Provide the [X, Y] coordinate of the cell's center where the given text is located.  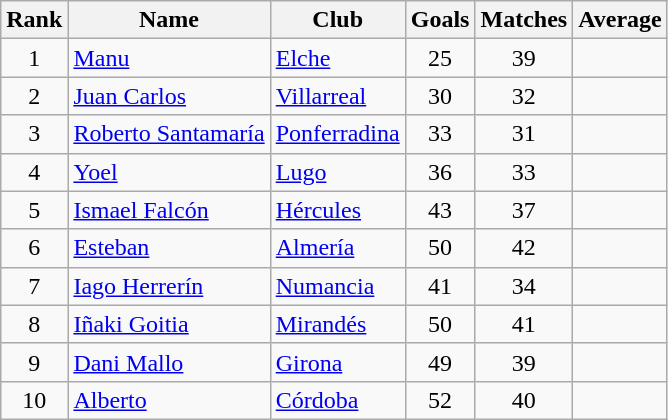
Almería [338, 248]
4 [34, 172]
25 [440, 58]
Average [620, 20]
Yoel [169, 172]
10 [34, 400]
Roberto Santamaría [169, 134]
42 [524, 248]
Numancia [338, 286]
Rank [34, 20]
Lugo [338, 172]
Name [169, 20]
Elche [338, 58]
34 [524, 286]
31 [524, 134]
30 [440, 96]
8 [34, 324]
Villarreal [338, 96]
1 [34, 58]
Ismael Falcón [169, 210]
Alberto [169, 400]
9 [34, 362]
37 [524, 210]
Mirandés [338, 324]
36 [440, 172]
Goals [440, 20]
7 [34, 286]
6 [34, 248]
Dani Mallo [169, 362]
Iñaki Goitia [169, 324]
49 [440, 362]
3 [34, 134]
43 [440, 210]
Ponferradina [338, 134]
Córdoba [338, 400]
Hércules [338, 210]
52 [440, 400]
Esteban [169, 248]
Manu [169, 58]
Girona [338, 362]
2 [34, 96]
Iago Herrerín [169, 286]
32 [524, 96]
Juan Carlos [169, 96]
40 [524, 400]
Club [338, 20]
5 [34, 210]
Matches [524, 20]
